Capture the cell that displays the provided text and extract its (X, Y) central coordinate. 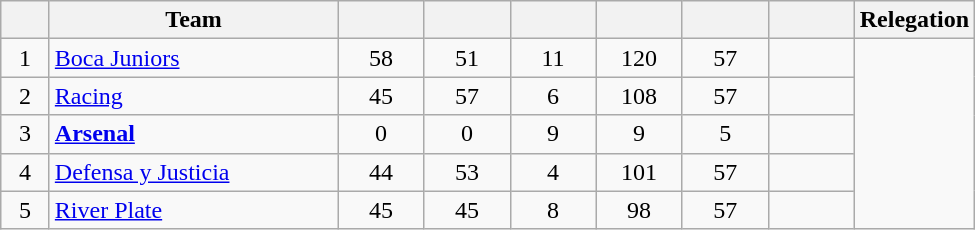
Arsenal (194, 134)
1 (26, 58)
51 (467, 58)
Relegation (914, 20)
120 (639, 58)
2 (26, 96)
8 (553, 210)
108 (639, 96)
6 (553, 96)
58 (381, 58)
Boca Juniors (194, 58)
3 (26, 134)
Racing (194, 96)
Defensa y Justicia (194, 172)
98 (639, 210)
11 (553, 58)
53 (467, 172)
101 (639, 172)
River Plate (194, 210)
Team (194, 20)
44 (381, 172)
